From the cell containing the given text, extract its center point as (X, Y) coordinate. 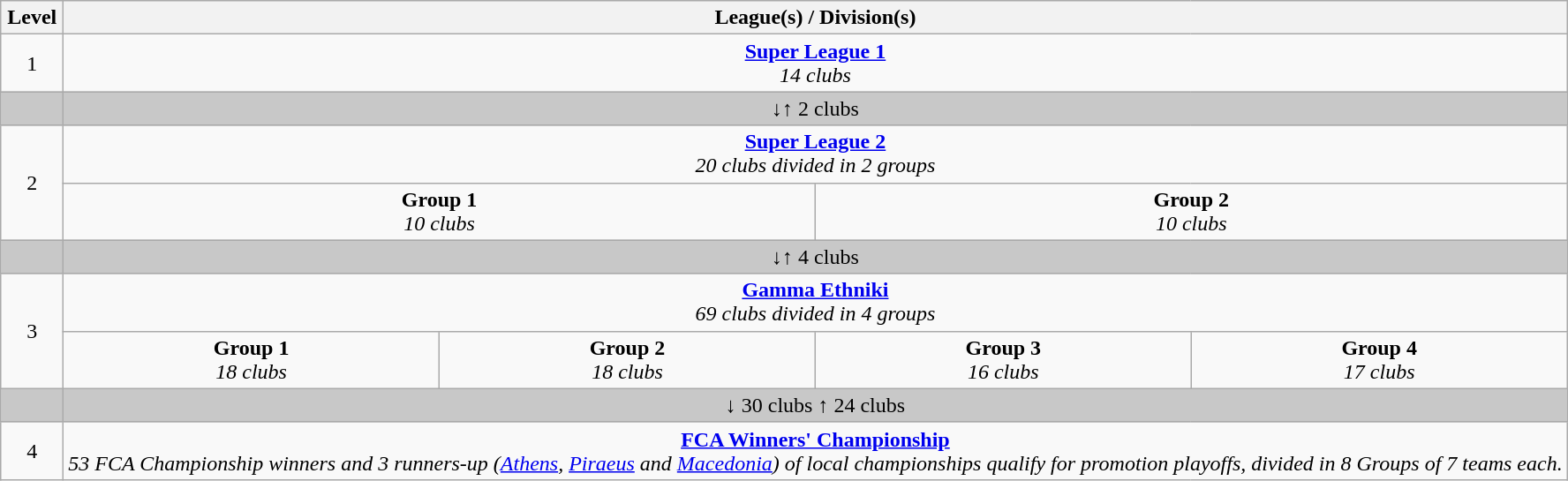
Group 118 clubs (252, 360)
1 (32, 64)
Super League 114 clubs (816, 64)
Group 110 clubs (440, 212)
4 (32, 450)
↓↑ 2 clubs (816, 109)
League(s) / Division(s) (816, 18)
↓↑ 4 clubs (816, 257)
Group 210 clubs (1191, 212)
Group 417 clubs (1379, 360)
2 (32, 183)
Level (32, 18)
↓ 30 clubs ↑ 24 clubs (816, 405)
Gamma Ethniki69 clubs divided in 4 groups (816, 302)
Group 218 clubs (628, 360)
Group 316 clubs (1003, 360)
Super League 220 clubs divided in 2 groups (816, 154)
3 (32, 331)
